Output the (x, y) coordinate of the center of the cell containing the given text.  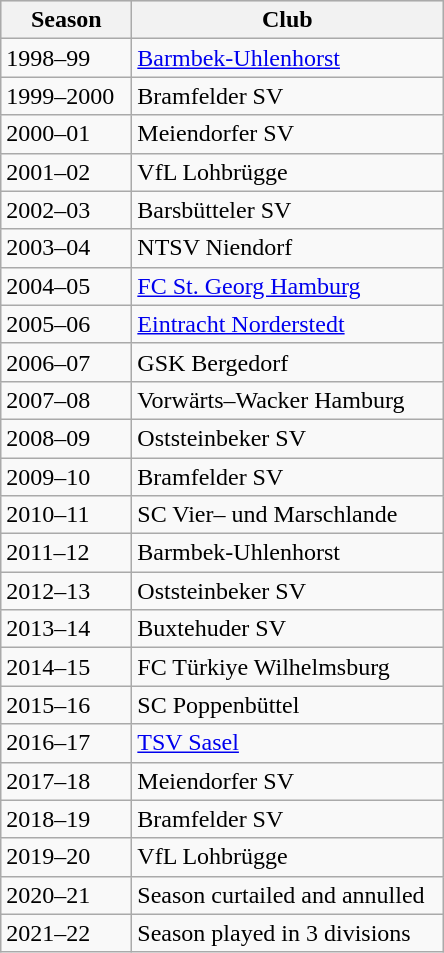
2013–14 (66, 629)
NTSV Niendorf (288, 248)
2008–09 (66, 438)
2005–06 (66, 324)
Vorwärts–Wacker Hamburg (288, 400)
TSV Sasel (288, 743)
1999–2000 (66, 96)
2014–15 (66, 667)
2018–19 (66, 819)
2020–21 (66, 895)
2017–18 (66, 781)
Club (288, 20)
2003–04 (66, 248)
FC St. Georg Hamburg (288, 286)
2016–17 (66, 743)
2007–08 (66, 400)
2019–20 (66, 857)
2010–11 (66, 515)
2006–07 (66, 362)
SC Poppenbüttel (288, 705)
Buxtehuder SV (288, 629)
SC Vier– und Marschlande (288, 515)
2021–22 (66, 933)
FC Türkiye Wilhelmsburg (288, 667)
2015–16 (66, 705)
Season curtailed and annulled (288, 895)
2009–10 (66, 477)
2011–12 (66, 553)
GSK Bergedorf (288, 362)
2004–05 (66, 286)
2012–13 (66, 591)
2000–01 (66, 134)
1998–99 (66, 58)
2001–02 (66, 172)
Barsbütteler SV (288, 210)
Season (66, 20)
Eintracht Norderstedt (288, 324)
Season played in 3 divisions (288, 933)
2002–03 (66, 210)
